Locate the cell with the specified text and output its (X, Y) center coordinate. 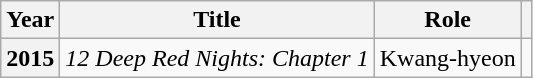
Role (448, 20)
Year (30, 20)
Kwang-hyeon (448, 58)
12 Deep Red Nights: Chapter 1 (217, 58)
Title (217, 20)
2015 (30, 58)
